Locate the cell with the specified text and output its (x, y) center coordinate. 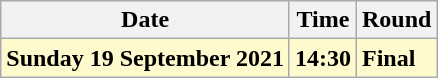
Final (396, 58)
Sunday 19 September 2021 (146, 58)
Round (396, 20)
14:30 (322, 58)
Date (146, 20)
Time (322, 20)
